Output the (X, Y) coordinate of the center of the cell containing the given text.  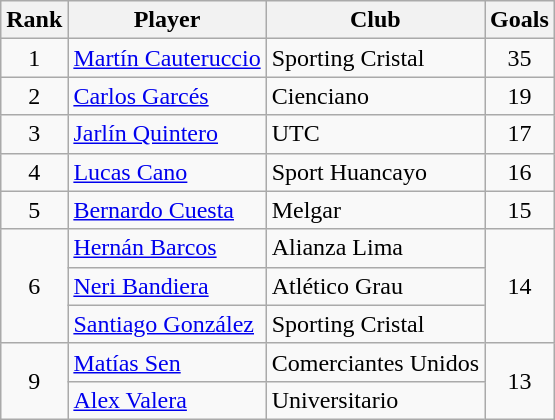
Neri Bandiera (167, 286)
Sport Huancayo (375, 172)
Lucas Cano (167, 172)
16 (520, 172)
Universitario (375, 400)
4 (34, 172)
9 (34, 381)
35 (520, 58)
6 (34, 286)
Carlos Garcés (167, 96)
17 (520, 134)
14 (520, 286)
Jarlín Quintero (167, 134)
Alianza Lima (375, 248)
Comerciantes Unidos (375, 362)
Cienciano (375, 96)
Club (375, 20)
Bernardo Cuesta (167, 210)
Santiago González (167, 324)
Player (167, 20)
13 (520, 381)
Martín Cauteruccio (167, 58)
5 (34, 210)
Alex Valera (167, 400)
2 (34, 96)
3 (34, 134)
UTC (375, 134)
Melgar (375, 210)
Atlético Grau (375, 286)
Goals (520, 20)
Matías Sen (167, 362)
19 (520, 96)
15 (520, 210)
Hernán Barcos (167, 248)
Rank (34, 20)
1 (34, 58)
